Determine the [x, y] coordinate at the center of the cell enclosing the given text.  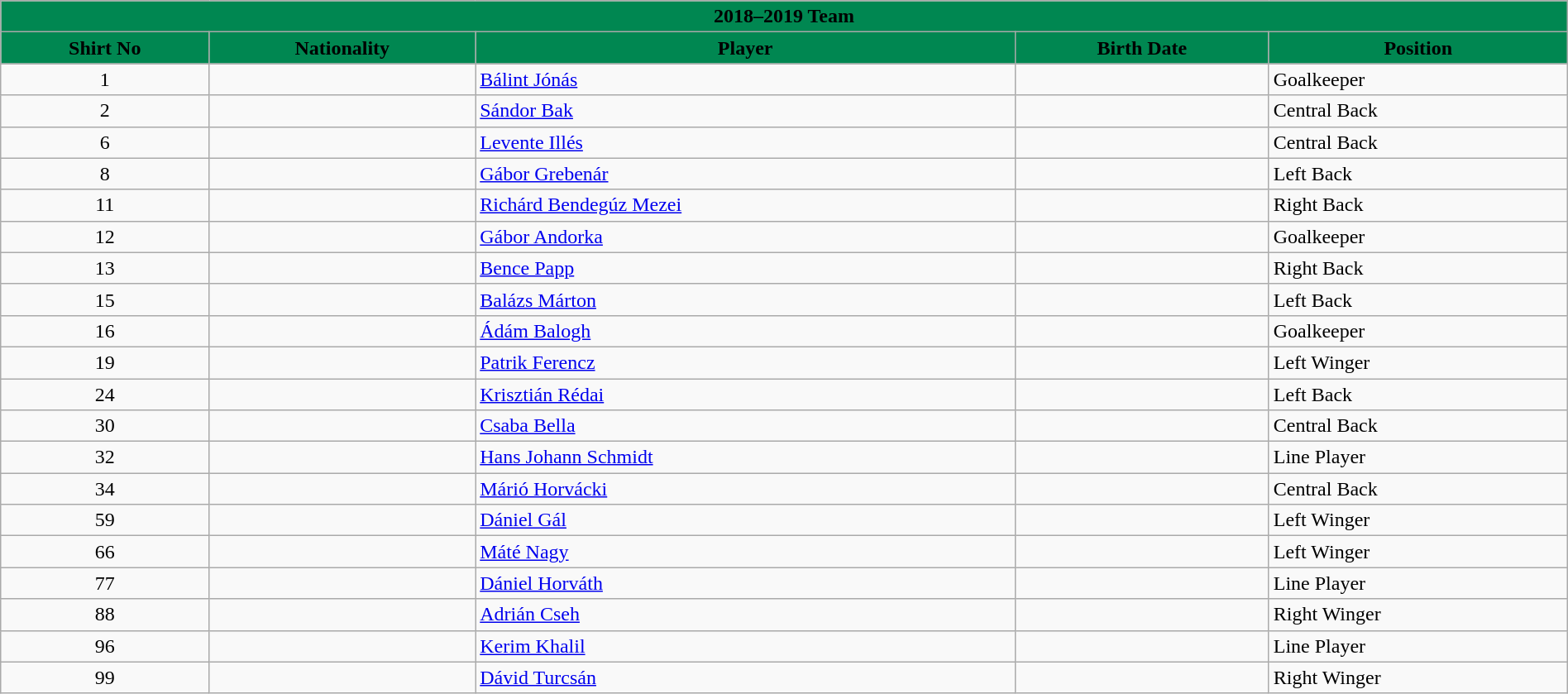
15 [105, 299]
Márió Horvácki [746, 489]
Patrik Ferencz [746, 362]
Dávid Turcsán [746, 677]
Position [1417, 48]
6 [105, 142]
Máté Nagy [746, 552]
13 [105, 268]
Hans Johann Schmidt [746, 457]
Birth Date [1143, 48]
1 [105, 79]
66 [105, 552]
Adrián Cseh [746, 615]
Dániel Horváth [746, 583]
2018–2019 Team [784, 17]
Levente Illés [746, 142]
32 [105, 457]
Richárd Bendegúz Mezei [746, 205]
16 [105, 331]
2 [105, 111]
Bence Papp [746, 268]
Player [746, 48]
59 [105, 520]
96 [105, 646]
77 [105, 583]
30 [105, 426]
Csaba Bella [746, 426]
Nationality [342, 48]
Gábor Grebenár [746, 174]
Shirt No [105, 48]
Kerim Khalil [746, 646]
19 [105, 362]
Gábor Andorka [746, 237]
11 [105, 205]
Ádám Balogh [746, 331]
Sándor Bak [746, 111]
34 [105, 489]
24 [105, 395]
99 [105, 677]
88 [105, 615]
Dániel Gál [746, 520]
Balázs Márton [746, 299]
Bálint Jónás [746, 79]
Krisztián Rédai [746, 395]
8 [105, 174]
12 [105, 237]
